Search for the cell housing the specified text and yield its (x, y) center coordinate. 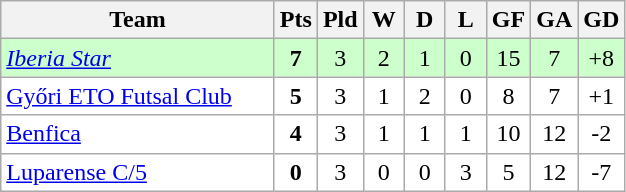
GF (508, 20)
Iberia Star (138, 58)
Győri ETO Futsal Club (138, 96)
GD (602, 20)
+8 (602, 58)
GA (554, 20)
-7 (602, 172)
D (424, 20)
10 (508, 134)
8 (508, 96)
Pts (296, 20)
Team (138, 20)
L (466, 20)
-2 (602, 134)
Benfica (138, 134)
Luparense C/5 (138, 172)
Pld (340, 20)
W (384, 20)
15 (508, 58)
+1 (602, 96)
4 (296, 134)
